Search for the cell housing the specified text and yield its [X, Y] center coordinate. 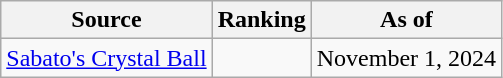
Source [106, 20]
As of [406, 20]
Ranking [262, 20]
Sabato's Crystal Ball [106, 58]
November 1, 2024 [406, 58]
